Find where the given text appears and provide that cell's center as [x, y] coordinate. 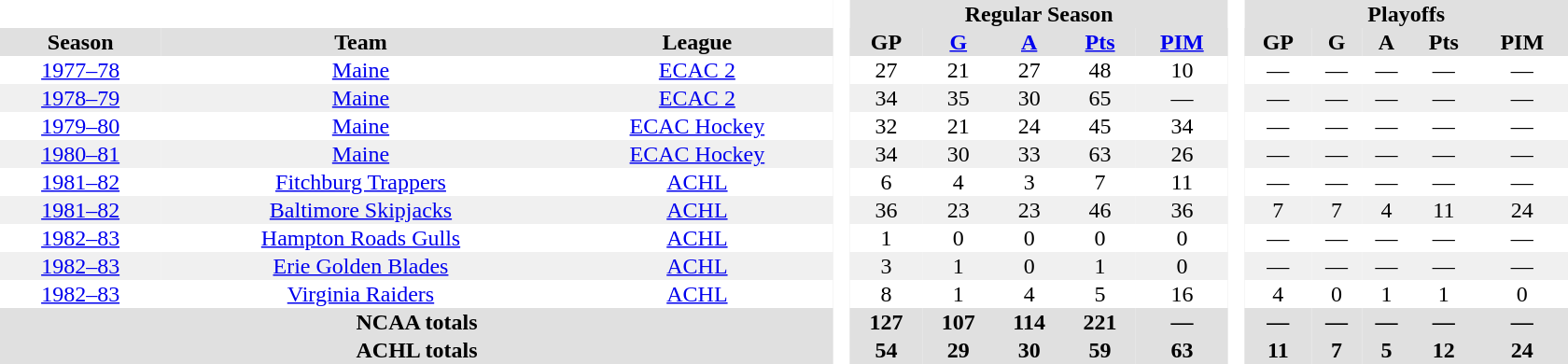
221 [1099, 322]
Fitchburg Trappers [360, 182]
48 [1099, 70]
114 [1029, 322]
54 [887, 350]
26 [1182, 154]
1978–79 [80, 98]
Playoffs [1406, 14]
10 [1182, 70]
32 [887, 126]
127 [887, 322]
Team [360, 42]
107 [958, 322]
6 [887, 182]
16 [1182, 294]
Erie Golden Blades [360, 266]
Hampton Roads Gulls [360, 238]
1977–78 [80, 70]
Virginia Raiders [360, 294]
29 [958, 350]
1979–80 [80, 126]
NCAA totals [416, 322]
ACHL totals [416, 350]
Baltimore Skipjacks [360, 210]
League [697, 42]
59 [1099, 350]
46 [1099, 210]
Regular Season [1040, 14]
Season [80, 42]
33 [1029, 154]
45 [1099, 126]
65 [1099, 98]
35 [958, 98]
1980–81 [80, 154]
8 [887, 294]
12 [1443, 350]
